Scan for the cell matching the given text and deliver its (x, y) coordinate at center. 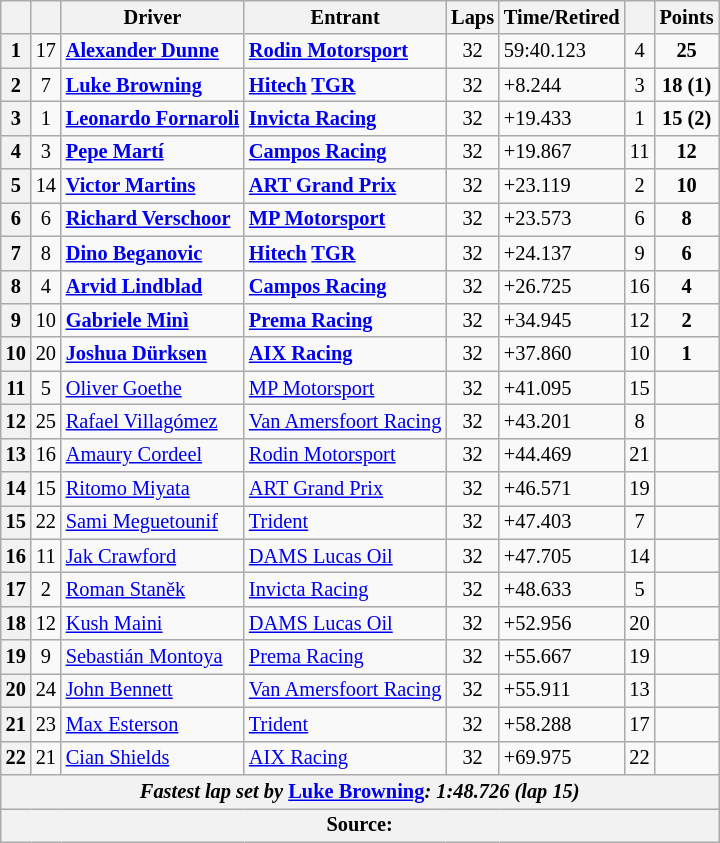
John Bennett (152, 690)
+47.705 (562, 556)
Amaury Cordeel (152, 455)
Fastest lap set by Luke Browning: 1:48.726 (lap 15) (360, 791)
15 (2) (687, 118)
Rafael Villagómez (152, 421)
59:40.123 (562, 51)
+46.571 (562, 489)
+8.244 (562, 85)
+55.911 (562, 690)
Ritomo Miyata (152, 489)
Arvid Lindblad (152, 287)
+34.945 (562, 320)
+19.867 (562, 152)
Source: (360, 825)
+43.201 (562, 421)
Entrant (345, 17)
Kush Maini (152, 623)
Sami Meguetounif (152, 522)
+37.860 (562, 354)
Victor Martins (152, 186)
23 (46, 724)
Points (687, 17)
Max Esterson (152, 724)
+24.137 (562, 253)
+69.975 (562, 758)
+55.667 (562, 657)
18 (1) (687, 85)
Roman Staněk (152, 589)
Luke Browning (152, 85)
Pepe Martí (152, 152)
Gabriele Minì (152, 320)
Leonardo Fornaroli (152, 118)
Joshua Dürksen (152, 354)
Laps (472, 17)
+44.469 (562, 455)
18 (16, 623)
+23.119 (562, 186)
Dino Beganovic (152, 253)
Richard Verschoor (152, 219)
Jak Crawford (152, 556)
+23.573 (562, 219)
Driver (152, 17)
Sebastián Montoya (152, 657)
+26.725 (562, 287)
+41.095 (562, 388)
+47.403 (562, 522)
Cian Shields (152, 758)
24 (46, 690)
+48.633 (562, 589)
Oliver Goethe (152, 388)
Alexander Dunne (152, 51)
+52.956 (562, 623)
+58.288 (562, 724)
+19.433 (562, 118)
Time/Retired (562, 17)
